Scan for the cell matching the given text and deliver its (x, y) coordinate at center. 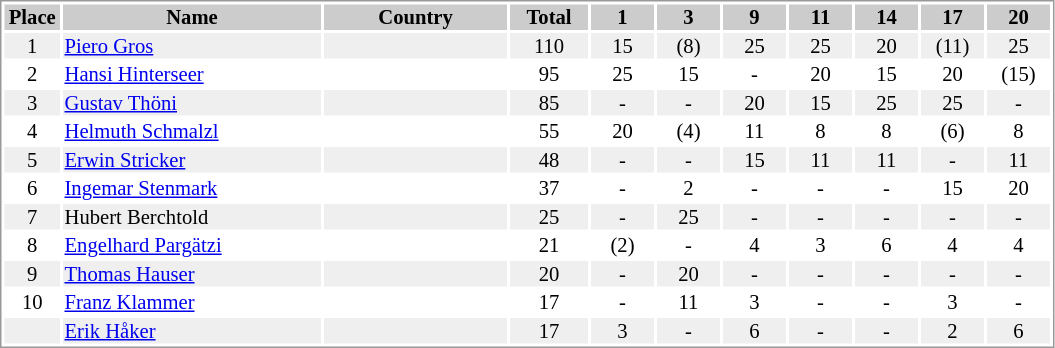
Total (549, 17)
(2) (622, 245)
Name (192, 17)
(8) (688, 46)
Gustav Thöni (192, 103)
37 (549, 189)
Country (416, 17)
7 (32, 217)
Helmuth Schmalzl (192, 131)
Hansi Hinterseer (192, 75)
Ingemar Stenmark (192, 189)
Erik Håker (192, 331)
Place (32, 17)
(4) (688, 131)
(6) (952, 131)
Erwin Stricker (192, 160)
110 (549, 46)
85 (549, 103)
48 (549, 160)
14 (886, 17)
Thomas Hauser (192, 274)
10 (32, 303)
21 (549, 245)
95 (549, 75)
(15) (1018, 75)
55 (549, 131)
(11) (952, 46)
Piero Gros (192, 46)
Engelhard Pargätzi (192, 245)
Franz Klammer (192, 303)
5 (32, 160)
Hubert Berchtold (192, 217)
